Return [x, y] of the center of cell containing provided text 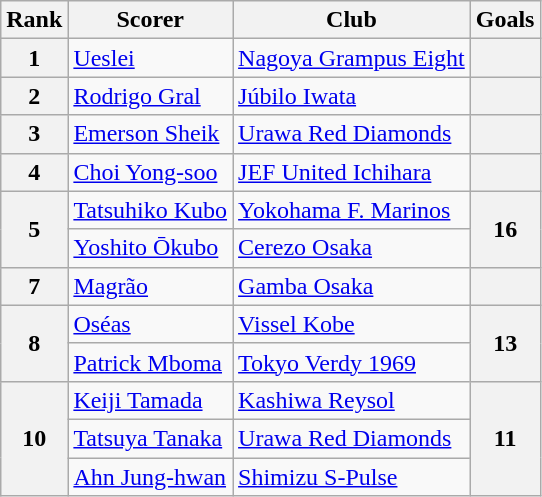
Shimizu S-Pulse [352, 477]
Vissel Kobe [352, 324]
Emerson Sheik [150, 134]
Choi Yong-soo [150, 172]
Nagoya Grampus Eight [352, 58]
Yoshito Ōkubo [150, 248]
Club [352, 20]
Rodrigo Gral [150, 96]
3 [34, 134]
Goals [505, 20]
16 [505, 229]
13 [505, 343]
JEF United Ichihara [352, 172]
Patrick Mboma [150, 362]
11 [505, 438]
Tatsuhiko Kubo [150, 210]
10 [34, 438]
Ueslei [150, 58]
Cerezo Osaka [352, 248]
Oséas [150, 324]
4 [34, 172]
Keiji Tamada [150, 400]
Júbilo Iwata [352, 96]
Ahn Jung-hwan [150, 477]
Scorer [150, 20]
Tokyo Verdy 1969 [352, 362]
8 [34, 343]
Tatsuya Tanaka [150, 438]
1 [34, 58]
Magrão [150, 286]
7 [34, 286]
5 [34, 229]
2 [34, 96]
Gamba Osaka [352, 286]
Rank [34, 20]
Yokohama F. Marinos [352, 210]
Kashiwa Reysol [352, 400]
